From the cell containing the given text, extract its center point as (X, Y) coordinate. 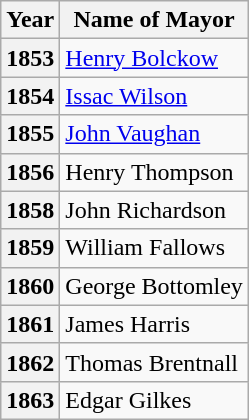
Name of Mayor (154, 20)
Year (30, 20)
1853 (30, 58)
James Harris (154, 324)
1862 (30, 362)
Edgar Gilkes (154, 400)
Henry Thompson (154, 172)
1859 (30, 248)
John Vaughan (154, 134)
1856 (30, 172)
1861 (30, 324)
1863 (30, 400)
Issac Wilson (154, 96)
John Richardson (154, 210)
George Bottomley (154, 286)
Henry Bolckow (154, 58)
1860 (30, 286)
1858 (30, 210)
1854 (30, 96)
1855 (30, 134)
William Fallows (154, 248)
Thomas Brentnall (154, 362)
